Return [x, y] of the center of cell containing provided text 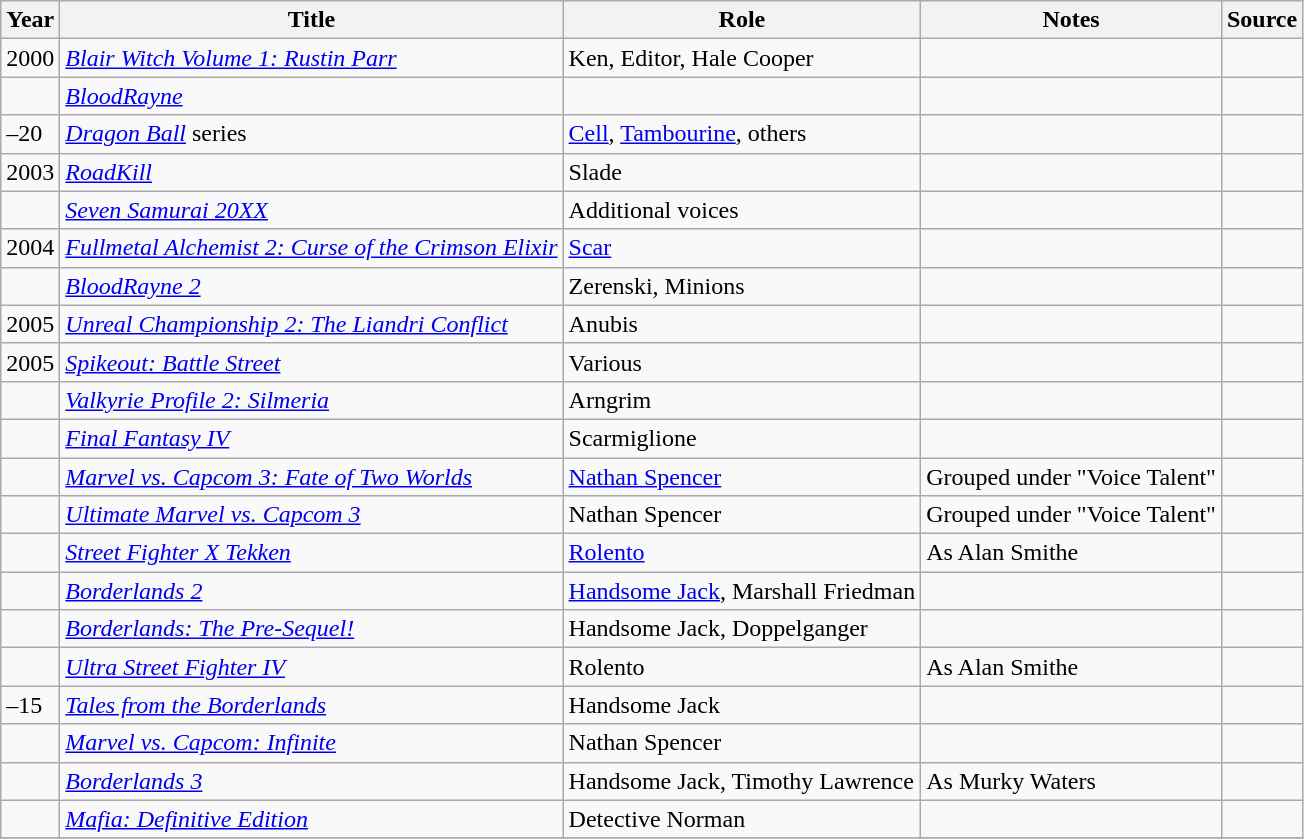
Additional voices [742, 210]
Ultimate Marvel vs. Capcom 3 [312, 515]
Scar [742, 248]
Zerenski, Minions [742, 286]
Title [312, 20]
Street Fighter X Tekken [312, 553]
Spikeout: Battle Street [312, 362]
Borderlands 3 [312, 781]
Cell, Tambourine, others [742, 134]
Tales from the Borderlands [312, 705]
2003 [30, 172]
Borderlands: The Pre-Sequel! [312, 629]
Marvel vs. Capcom 3: Fate of Two Worlds [312, 477]
–20 [30, 134]
Handsome Jack, Timothy Lawrence [742, 781]
Ultra Street Fighter IV [312, 667]
2004 [30, 248]
As Murky Waters [1072, 781]
Dragon Ball series [312, 134]
Seven Samurai 20XX [312, 210]
Detective Norman [742, 819]
Anubis [742, 324]
Handsome Jack, Doppelganger [742, 629]
Mafia: Definitive Edition [312, 819]
BloodRayne 2 [312, 286]
Blair Witch Volume 1: Rustin Parr [312, 58]
–15 [30, 705]
Handsome Jack, Marshall Friedman [742, 591]
Handsome Jack [742, 705]
Fullmetal Alchemist 2: Curse of the Crimson Elixir [312, 248]
Ken, Editor, Hale Cooper [742, 58]
RoadKill [312, 172]
Valkyrie Profile 2: Silmeria [312, 400]
Slade [742, 172]
Marvel vs. Capcom: Infinite [312, 743]
Unreal Championship 2: The Liandri Conflict [312, 324]
Year [30, 20]
Notes [1072, 20]
2000 [30, 58]
Scarmiglione [742, 438]
Role [742, 20]
Various [742, 362]
BloodRayne [312, 96]
Source [1262, 20]
Final Fantasy IV [312, 438]
Borderlands 2 [312, 591]
Arngrim [742, 400]
